Return [x, y] of the center of cell containing provided text 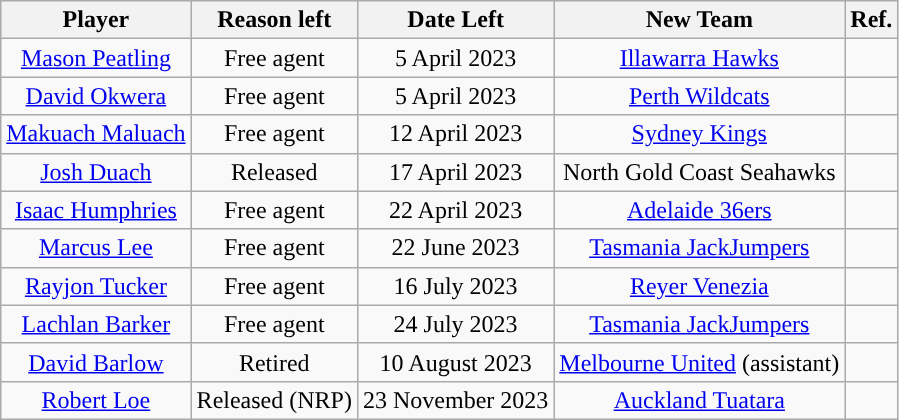
10 August 2023 [455, 362]
Sydney Kings [700, 134]
Released [274, 172]
Reyer Venezia [700, 286]
North Gold Coast Seahawks [700, 172]
Retired [274, 362]
23 November 2023 [455, 400]
David Okwera [96, 96]
Josh Duach [96, 172]
Adelaide 36ers [700, 210]
Player [96, 20]
24 July 2023 [455, 324]
Ref. [872, 20]
Perth Wildcats [700, 96]
Melbourne United (assistant) [700, 362]
Isaac Humphries [96, 210]
Lachlan Barker [96, 324]
Makuach Maluach [96, 134]
Released (NRP) [274, 400]
Illawarra Hawks [700, 58]
22 June 2023 [455, 248]
Robert Loe [96, 400]
Date Left [455, 20]
Marcus Lee [96, 248]
David Barlow [96, 362]
Rayjon Tucker [96, 286]
Reason left [274, 20]
Auckland Tuatara [700, 400]
New Team [700, 20]
Mason Peatling [96, 58]
16 July 2023 [455, 286]
12 April 2023 [455, 134]
17 April 2023 [455, 172]
22 April 2023 [455, 210]
